Search for the cell housing the specified text and yield its (X, Y) center coordinate. 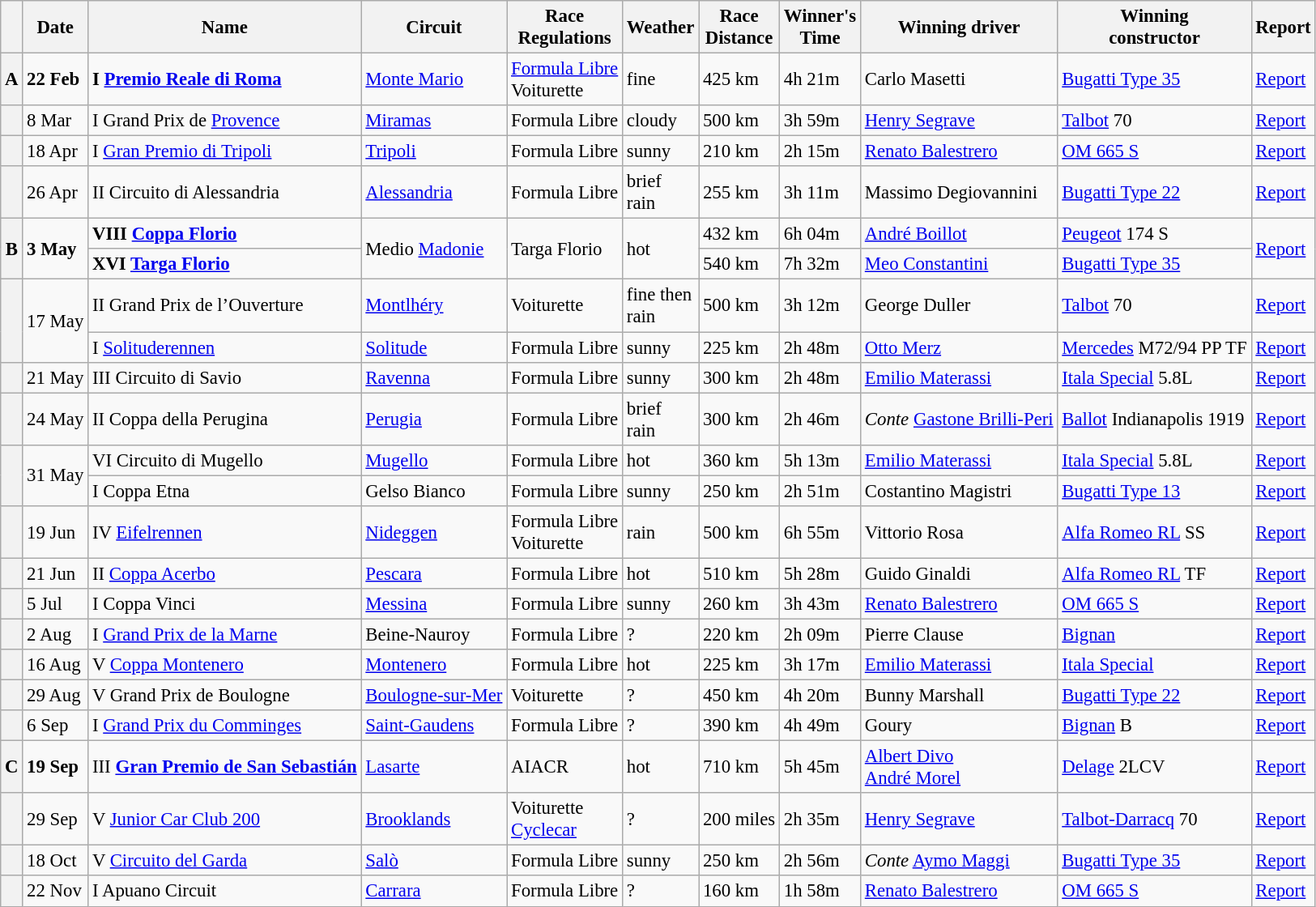
450 km (739, 696)
Mercedes M72/94 PP TF (1155, 347)
5 Jul (55, 604)
1h 58m (820, 892)
390 km (739, 726)
Ravenna (434, 377)
cloudy (661, 121)
3h 59m (820, 121)
3h 12m (820, 306)
Winner'sTime (820, 28)
Date (55, 28)
Montenero (434, 665)
V Coppa Montenero (225, 665)
fine then rain (661, 306)
Winning driver (959, 28)
I Premio Reale di Roma (225, 79)
255 km (739, 193)
I Grand Prix de la Marne (225, 634)
Lasarte (434, 768)
Brooklands (434, 820)
Gelso Bianco (434, 491)
24 May (55, 419)
Ballot Indianapolis 1919 (1155, 419)
Targa Florio (565, 249)
Medio Madonie (434, 249)
5h 45m (820, 768)
29 Sep (55, 820)
Conte Aymo Maggi (959, 861)
Goury (959, 726)
8 Mar (55, 121)
2 Aug (55, 634)
6h 04m (820, 234)
II Grand Prix de l’Ouverture (225, 306)
Monte Mario (434, 79)
George Duller (959, 306)
II Coppa Acerbo (225, 573)
V Circuito del Garda (225, 861)
Talbot-Darracq 70 (1155, 820)
16 Aug (55, 665)
Miramas (434, 121)
III Gran Premio de San Sebastián (225, 768)
III Circuito di Savio (225, 377)
Meo Constantini (959, 265)
4h 21m (820, 79)
18 Apr (55, 151)
Otto Merz (959, 347)
22 Feb (55, 79)
Bignan (1155, 634)
Itala Special (1155, 665)
5h 13m (820, 460)
3 May (55, 249)
Pierre Clause (959, 634)
2h 15m (820, 151)
Montlhéry (434, 306)
2h 35m (820, 820)
Solitude (434, 347)
4h 20m (820, 696)
Name (225, 28)
V Grand Prix de Boulogne (225, 696)
I Coppa Etna (225, 491)
II Coppa della Perugina (225, 419)
5h 28m (820, 573)
Massimo Degiovannini (959, 193)
V Junior Car Club 200 (225, 820)
7h 32m (820, 265)
Delage 2LCV (1155, 768)
Perugia (434, 419)
31 May (55, 475)
fine (661, 79)
André Boillot (959, 234)
22 Nov (55, 892)
Carrara (434, 892)
VoituretteCyclecar (565, 820)
Saint-Gaudens (434, 726)
Costantino Magistri (959, 491)
rain (661, 533)
II Circuito di Alessandria (225, 193)
Alessandria (434, 193)
A (11, 79)
RaceRegulations (565, 28)
6h 55m (820, 533)
21 May (55, 377)
210 km (739, 151)
Bignan B (1155, 726)
Bunny Marshall (959, 696)
Weather (661, 28)
C (11, 768)
200 miles (739, 820)
Pescara (434, 573)
Alfa Romeo RL SS (1155, 533)
Albert Divo André Morel (959, 768)
Alfa Romeo RL TF (1155, 573)
Tripoli (434, 151)
3h 43m (820, 604)
510 km (739, 573)
Beine-Nauroy (434, 634)
Guido Ginaldi (959, 573)
Circuit (434, 28)
I Solituderennen (225, 347)
710 km (739, 768)
Nideggen (434, 533)
3h 17m (820, 665)
Carlo Masetti (959, 79)
220 km (739, 634)
VI Circuito di Mugello (225, 460)
160 km (739, 892)
19 Jun (55, 533)
VIII Coppa Florio (225, 234)
19 Sep (55, 768)
I Apuano Circuit (225, 892)
Vittorio Rosa (959, 533)
Bugatti Type 13 (1155, 491)
XVI Targa Florio (225, 265)
I Coppa Vinci (225, 604)
I Gran Premio di Tripoli (225, 151)
Boulogne-sur-Mer (434, 696)
2h 56m (820, 861)
Winningconstructor (1155, 28)
Messina (434, 604)
360 km (739, 460)
2h 09m (820, 634)
425 km (739, 79)
B (11, 249)
2h 46m (820, 419)
Peugeot 174 S (1155, 234)
6 Sep (55, 726)
I Grand Prix du Comminges (225, 726)
IV Eifelrennen (225, 533)
21 Jun (55, 573)
AIACR (565, 768)
17 May (55, 321)
Salò (434, 861)
3h 11m (820, 193)
2h 51m (820, 491)
I Grand Prix de Provence (225, 121)
4h 49m (820, 726)
RaceDistance (739, 28)
Mugello (434, 460)
29 Aug (55, 696)
540 km (739, 265)
18 Oct (55, 861)
260 km (739, 604)
26 Apr (55, 193)
432 km (739, 234)
Conte Gastone Brilli-Peri (959, 419)
